Locate the cell with the specified text and output its [x, y] center coordinate. 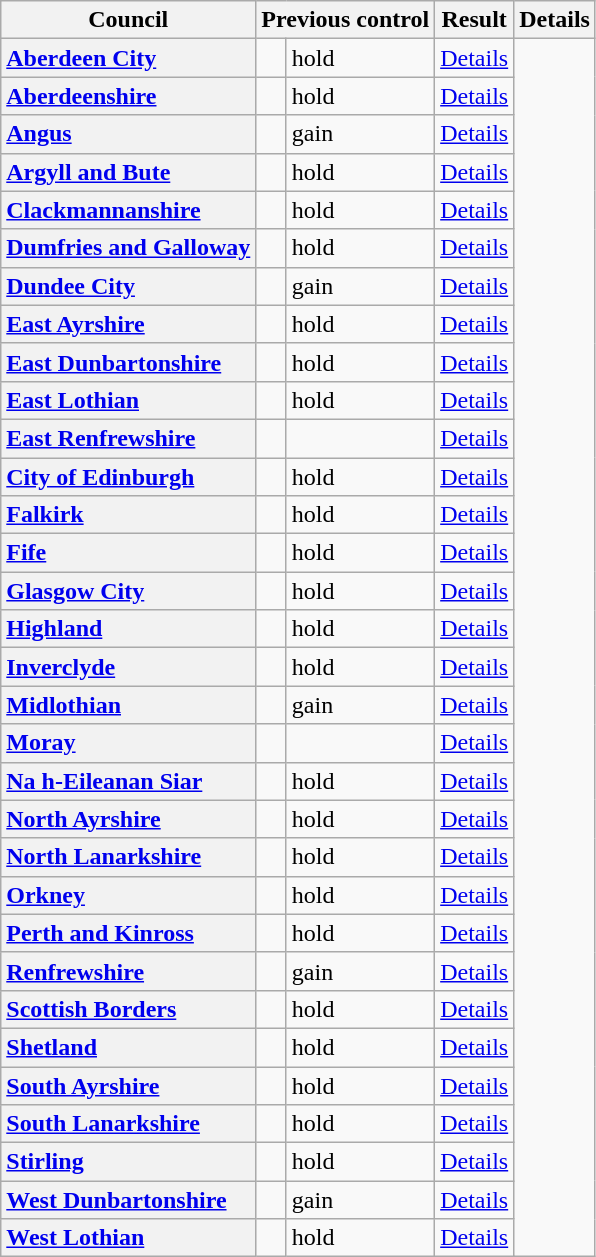
North Ayrshire [128, 819]
West Dunbartonshire [128, 1200]
Aberdeenshire [128, 96]
East Lothian [128, 400]
City of Edinburgh [128, 477]
East Ayrshire [128, 324]
Result [474, 20]
Glasgow City [128, 591]
Perth and Kinross [128, 933]
Dumfries and Galloway [128, 248]
Inverclyde [128, 667]
Midlothian [128, 705]
Argyll and Bute [128, 172]
Highland [128, 629]
Clackmannanshire [128, 210]
East Renfrewshire [128, 438]
South Lanarkshire [128, 1124]
North Lanarkshire [128, 857]
Shetland [128, 1047]
Fife [128, 553]
Renfrewshire [128, 971]
Aberdeen City [128, 58]
Dundee City [128, 286]
Council [128, 20]
Scottish Borders [128, 1009]
Moray [128, 743]
West Lothian [128, 1238]
Angus [128, 134]
Stirling [128, 1162]
Na h-Eileanan Siar [128, 781]
South Ayrshire [128, 1085]
Falkirk [128, 515]
Previous control [346, 20]
Orkney [128, 895]
East Dunbartonshire [128, 362]
